Return the (X, Y) coordinate for the center point of the cell that contains the specified text.  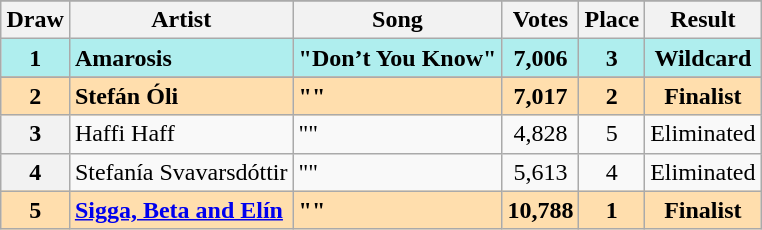
Artist (181, 20)
10,788 (540, 210)
Wildcard (703, 58)
Sigga, Beta and Elín (181, 210)
Haffi Haff (181, 134)
4,828 (540, 134)
7,017 (540, 96)
Stefanía Svavarsdóttir (181, 172)
"Don’t You Know" (398, 58)
Song (398, 20)
Result (703, 20)
Votes (540, 20)
Stefán Óli (181, 96)
Draw (35, 20)
7,006 (540, 58)
Amarosis (181, 58)
Place (612, 20)
5,613 (540, 172)
